For the text-containing cell, return its midpoint in (x, y) coordinate format. 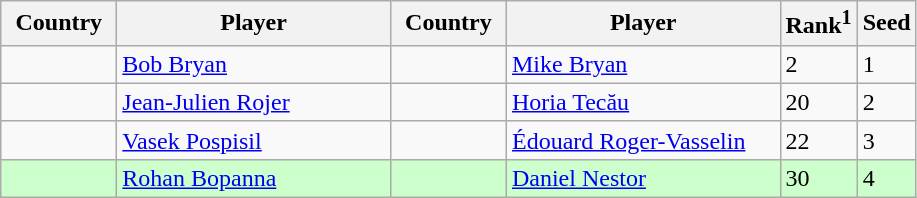
Daniel Nestor (643, 178)
20 (818, 102)
4 (886, 178)
Rank1 (818, 24)
Seed (886, 24)
Édouard Roger-Vasselin (643, 140)
Horia Tecău (643, 102)
Vasek Pospisil (254, 140)
Mike Bryan (643, 64)
30 (818, 178)
3 (886, 140)
22 (818, 140)
Bob Bryan (254, 64)
1 (886, 64)
Jean-Julien Rojer (254, 102)
Rohan Bopanna (254, 178)
